Scan for the cell matching the given text and deliver its (X, Y) coordinate at center. 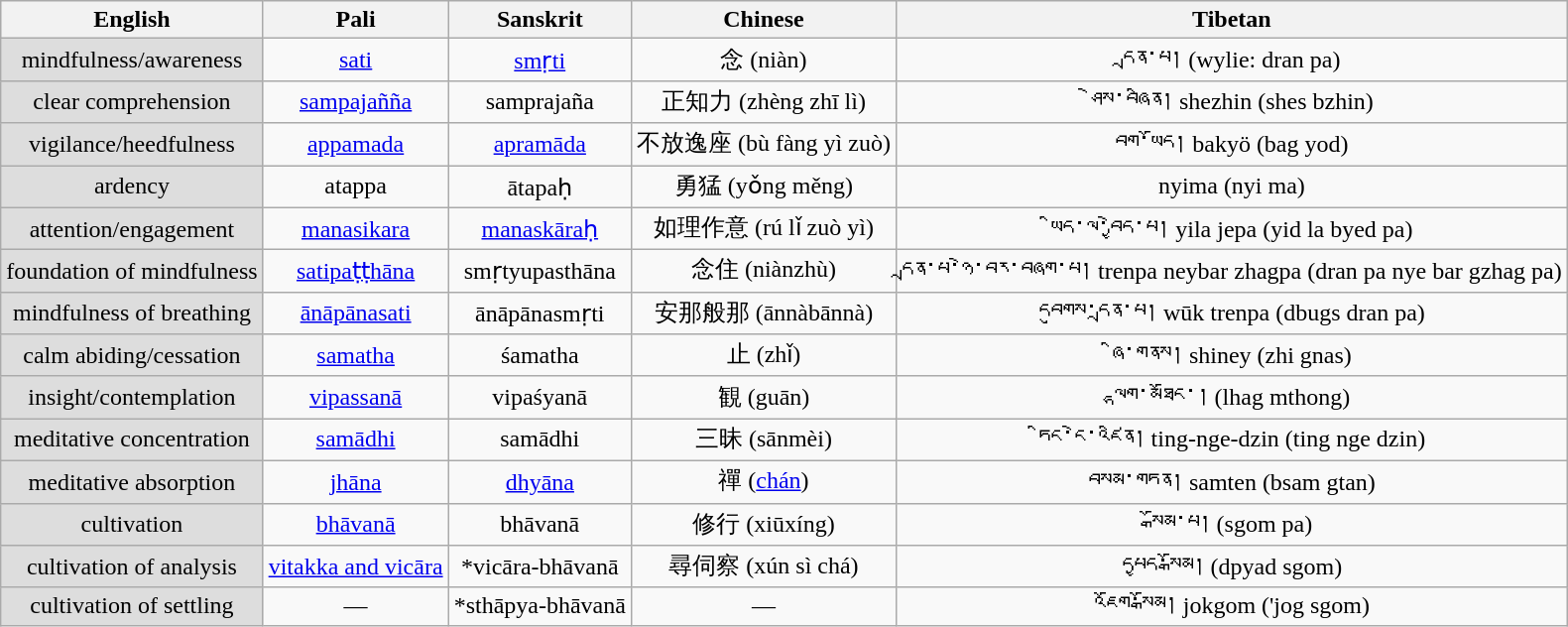
སྒོམ་པ། (sgom pa) (1232, 524)
mindfulness/awareness (132, 60)
དབུགས་དྲན་པ། wūk trenpa (dbugs dran pa) (1232, 313)
manasikara (355, 228)
vigilance/heedfulness (132, 145)
禪 (chán) (764, 482)
不放逸座 (bù fàng yì zuò) (764, 145)
vitakka and vicāra (355, 567)
ānāpānasati (355, 313)
Sanskrit (540, 20)
བསམ་གཏན། samten (bsam gtan) (1232, 482)
Pali (355, 20)
foundation of mindfulness (132, 272)
Chinese (764, 20)
Tibetan (1232, 20)
manaskāraḥ (540, 228)
apramāda (540, 145)
正知力 (zhèng zhī lì) (764, 101)
vipassanā (355, 397)
念住 (niànzhù) (764, 272)
clear comprehension (132, 101)
appamada (355, 145)
ཞི་གནས། shiney (zhi gnas) (1232, 355)
meditative absorption (132, 482)
śamatha (540, 355)
smṛti (540, 60)
དཔྱད་སྒོམ། (dpyad sgom) (1232, 567)
ལྷག་མཐོང་། (lhag mthong) (1232, 397)
dhyāna (540, 482)
དྲན་པ། (wylie: dran pa) (1232, 60)
sati (355, 60)
nyima (nyi ma) (1232, 187)
尋伺察 (xún sì chá) (764, 567)
ardency (132, 187)
*vicāra-bhāvanā (540, 567)
如理作意 (rú lǐ zuò yì) (764, 228)
vipaśyanā (540, 397)
ཤེས་བཞིན། shezhin (shes bzhin) (1232, 101)
satipaṭṭhāna (355, 272)
calm abiding/cessation (132, 355)
cultivation (132, 524)
atappa (355, 187)
念 (niàn) (764, 60)
勇猛 (yǒng měng) (764, 187)
観 (guān) (764, 397)
cultivation of settling (132, 606)
meditative concentration (132, 440)
smṛtyupasthāna (540, 272)
mindfulness of breathing (132, 313)
三昧 (sānmèi) (764, 440)
ཡིད་ལ་བྱེད་པ། yila jepa (yid la byed pa) (1232, 228)
ཏིང་ངེ་འཛིན། ting-nge-dzin (ting nge dzin) (1232, 440)
sampajañña (355, 101)
ātapaḥ (540, 187)
samatha (355, 355)
English (132, 20)
ānāpānasmṛti (540, 313)
修行 (xiūxíng) (764, 524)
*sthāpya-bhāvanā (540, 606)
attention/engagement (132, 228)
止 (zhǐ) (764, 355)
insight/contemplation (132, 397)
cultivation of analysis (132, 567)
samprajaña (540, 101)
jhāna (355, 482)
བག་ཡོད། bakyö (bag yod) (1232, 145)
安那般那 (ānnàbānnà) (764, 313)
འཇོག་སྒོམ། jokgom ('jog sgom) (1232, 606)
དྲན་པ་ཉེ་བར་བཞག་པ། trenpa neybar zhagpa (dran pa nye bar gzhag pa) (1232, 272)
